Locate the cell with the specified text and output its [X, Y] center coordinate. 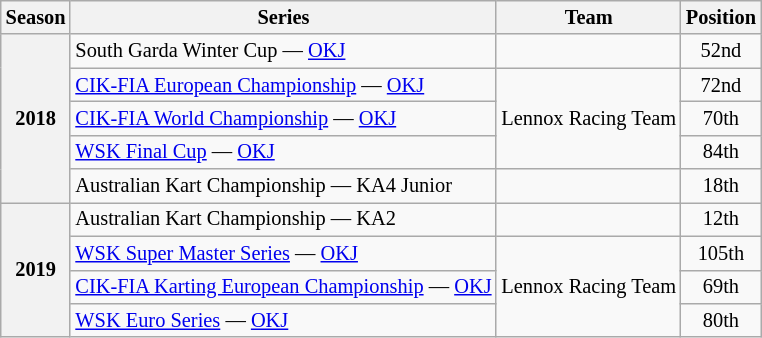
WSK Super Master Series — OKJ [283, 253]
Position [721, 17]
2019 [36, 270]
52nd [721, 51]
CIK-FIA European Championship — OKJ [283, 85]
Season [36, 17]
CIK-FIA Karting European Championship — OKJ [283, 287]
CIK-FIA World Championship — OKJ [283, 118]
105th [721, 253]
12th [721, 219]
80th [721, 320]
70th [721, 118]
Series [283, 17]
South Garda Winter Cup — OKJ [283, 51]
WSK Euro Series — OKJ [283, 320]
72nd [721, 85]
18th [721, 186]
2018 [36, 118]
Australian Kart Championship — KA4 Junior [283, 186]
84th [721, 152]
WSK Final Cup — OKJ [283, 152]
69th [721, 287]
Australian Kart Championship — KA2 [283, 219]
Team [588, 17]
